From the cell containing the given text, extract its center point as [X, Y] coordinate. 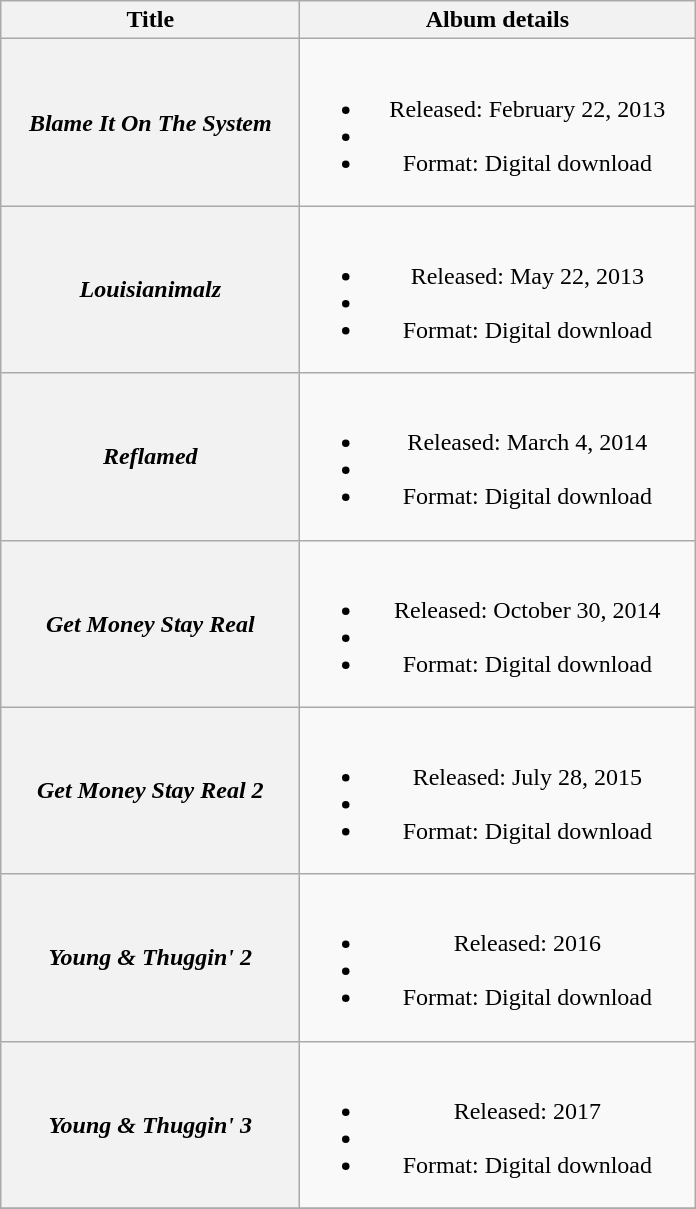
Young & Thuggin' 2 [150, 958]
Released: 2017Format: Digital download [498, 1124]
Released: February 22, 2013Format: Digital download [498, 122]
Released: 2016Format: Digital download [498, 958]
Get Money Stay Real [150, 624]
Get Money Stay Real 2 [150, 790]
Released: May 22, 2013Format: Digital download [498, 290]
Reflamed [150, 456]
Released: March 4, 2014Format: Digital download [498, 456]
Louisianimalz [150, 290]
Released: October 30, 2014Format: Digital download [498, 624]
Young & Thuggin' 3 [150, 1124]
Released: July 28, 2015Format: Digital download [498, 790]
Album details [498, 20]
Title [150, 20]
Blame It On The System [150, 122]
